Locate the cell with the specified text and output its (x, y) center coordinate. 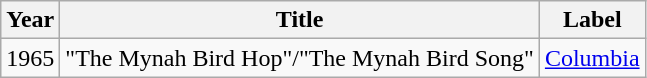
Label (592, 20)
Year (30, 20)
Title (300, 20)
"The Mynah Bird Hop"/"The Mynah Bird Song" (300, 58)
Columbia (592, 58)
1965 (30, 58)
